Return [x, y] of the center of cell containing provided text 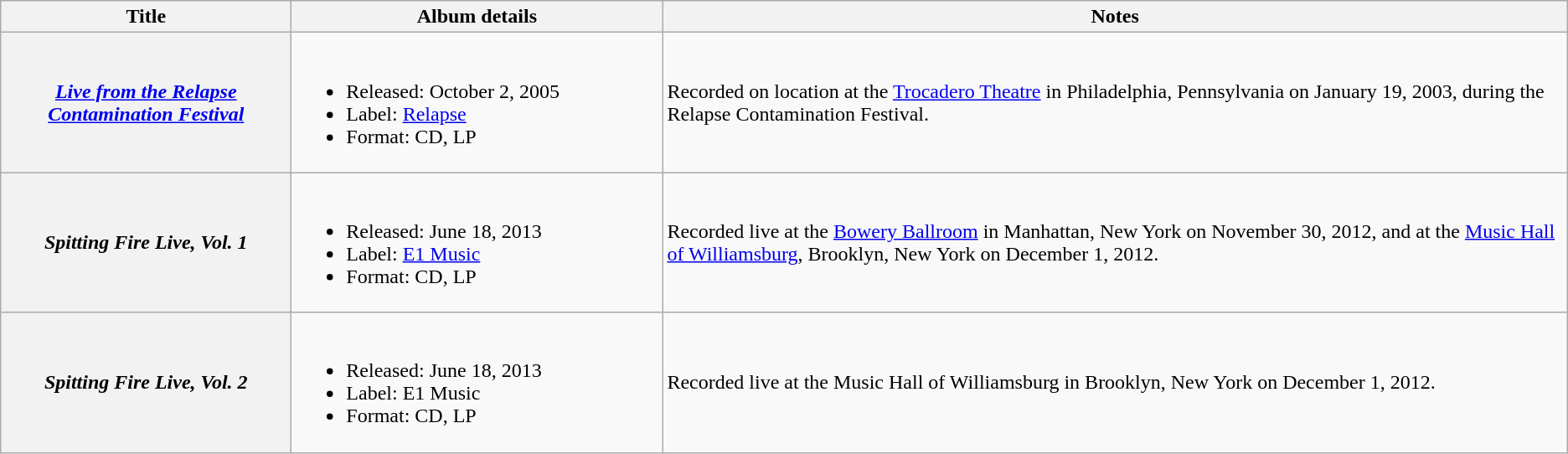
Title [146, 17]
Spitting Fire Live, Vol. 2 [146, 382]
Live from the Relapse Contamination Festival [146, 102]
Released: October 2, 2005Label: RelapseFormat: CD, LP [477, 102]
Notes [1115, 17]
Recorded live at the Music Hall of Williamsburg in Brooklyn, New York on December 1, 2012. [1115, 382]
Album details [477, 17]
Spitting Fire Live, Vol. 1 [146, 243]
Recorded on location at the Trocadero Theatre in Philadelphia, Pennsylvania on January 19, 2003, during the Relapse Contamination Festival. [1115, 102]
